Return (X, Y) of the center of cell containing provided text 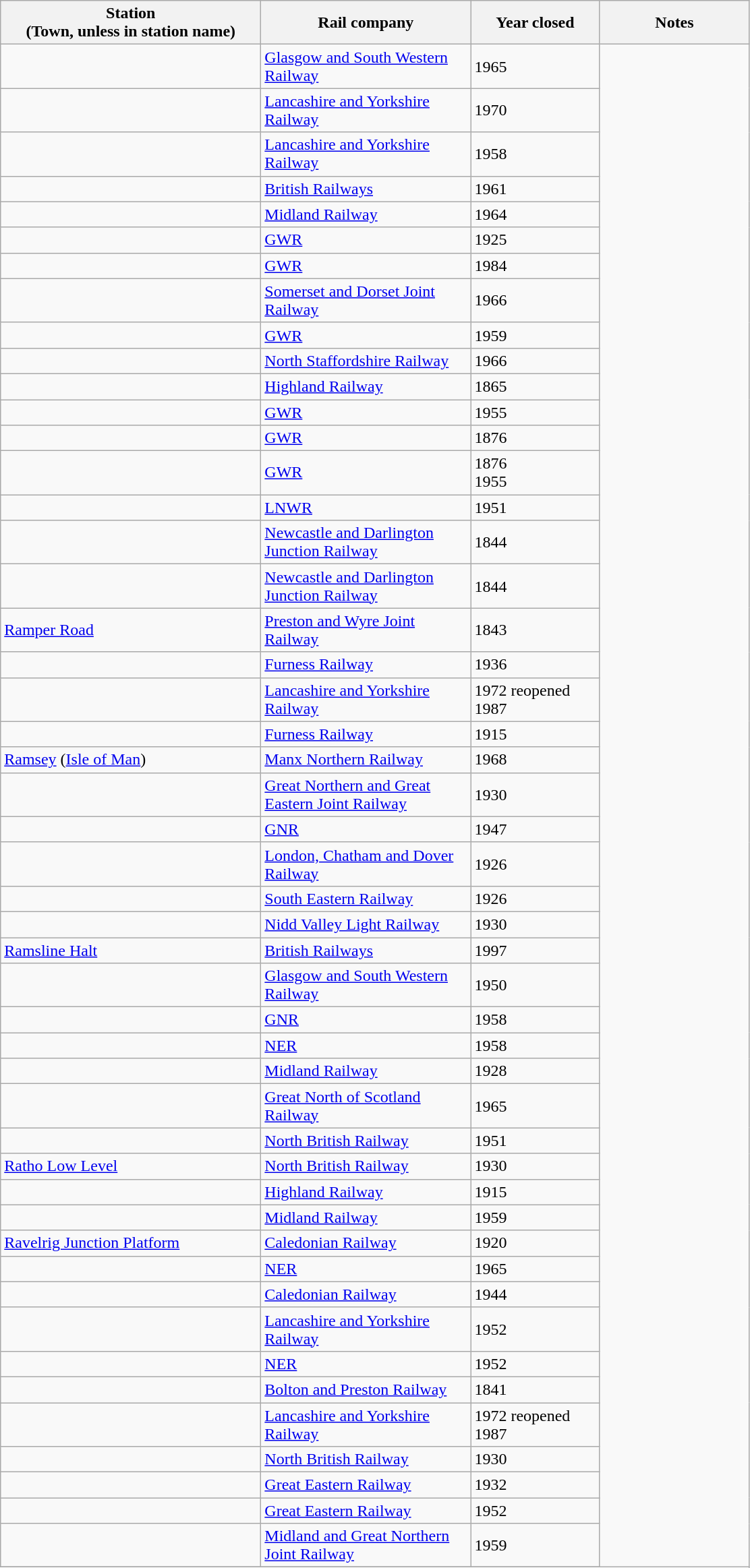
Nidd Valley Light Railway (366, 924)
1968 (536, 760)
Rail company (366, 23)
South Eastern Railway (366, 899)
Great Northern and Great Eastern Joint Railway (366, 794)
Ratho Low Level (131, 1166)
1932 (536, 1485)
North Staffordshire Railway (366, 361)
1964 (536, 214)
1997 (536, 950)
1841 (536, 1389)
Preston and Wyre Joint Railway (366, 630)
1928 (536, 1071)
1944 (536, 1294)
1925 (536, 240)
Notes (674, 23)
Ravelrig Junction Platform (131, 1243)
Year closed (536, 23)
Great North of Scotland Railway (366, 1106)
Bolton and Preston Railway (366, 1389)
1920 (536, 1243)
1961 (536, 189)
Ramsey (Isle of Man) (131, 760)
Midland and Great Northern Joint Railway (366, 1545)
Station(Town, unless in station name) (131, 23)
1950 (536, 986)
LNWR (366, 508)
1876 (536, 438)
1947 (536, 829)
Ramper Road (131, 630)
Somerset and Dorset Joint Railway (366, 301)
18761955 (536, 473)
1936 (536, 665)
London, Chatham and Dover Railway (366, 864)
Manx Northern Railway (366, 760)
1955 (536, 412)
1984 (536, 266)
1843 (536, 630)
1970 (536, 111)
1865 (536, 386)
Ramsline Halt (131, 950)
